Provide the [x, y] coordinate of the cell's center where the given text is located.  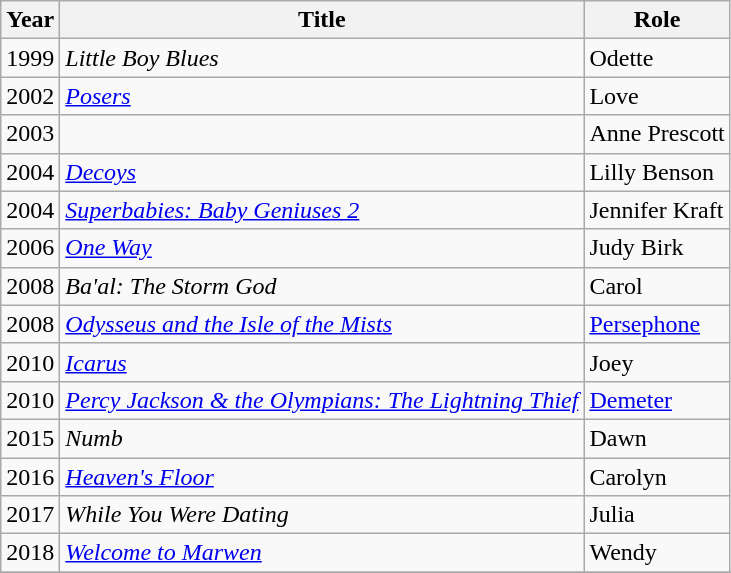
Year [30, 20]
Carolyn [657, 477]
Posers [322, 96]
2003 [30, 134]
Numb [322, 438]
Odysseus and the Isle of the Mists [322, 324]
Icarus [322, 362]
One Way [322, 248]
Judy Birk [657, 248]
Welcome to Marwen [322, 553]
Jennifer Kraft [657, 210]
Title [322, 20]
Lilly Benson [657, 172]
2015 [30, 438]
Carol [657, 286]
While You Were Dating [322, 515]
Odette [657, 58]
Wendy [657, 553]
1999 [30, 58]
Joey [657, 362]
Anne Prescott [657, 134]
Demeter [657, 400]
Dawn [657, 438]
2018 [30, 553]
2006 [30, 248]
Percy Jackson & the Olympians: The Lightning Thief [322, 400]
Ba'al: The Storm God [322, 286]
Persephone [657, 324]
2017 [30, 515]
Heaven's Floor [322, 477]
Julia [657, 515]
Role [657, 20]
2002 [30, 96]
Love [657, 96]
Little Boy Blues [322, 58]
2016 [30, 477]
Decoys [322, 172]
Superbabies: Baby Geniuses 2 [322, 210]
